Return the [X, Y] coordinate for the center point of the cell that contains the specified text.  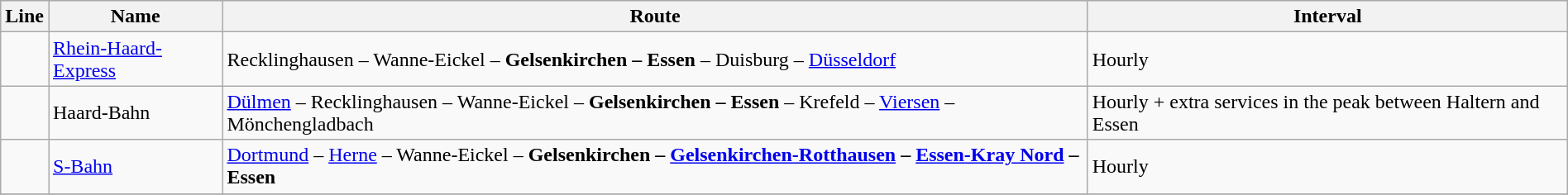
Recklinghausen – Wanne-Eickel – Gelsenkirchen – Essen – Duisburg – Düsseldorf [655, 59]
Hourly + extra services in the peak between Haltern and Essen [1327, 112]
Dülmen – Recklinghausen – Wanne-Eickel – Gelsenkirchen – Essen – Krefeld – Viersen – Mönchengladbach [655, 112]
Rhein-Haard-Express [135, 59]
Haard-Bahn [135, 112]
Interval [1327, 17]
Name [135, 17]
Route [655, 17]
S-Bahn [135, 167]
Line [25, 17]
Dortmund – Herne – Wanne-Eickel – Gelsenkirchen – Gelsenkirchen-Rotthausen – Essen-Kray Nord – Essen [655, 167]
